Extract the [x, y] coordinate from the center of the cell holding the provided text.  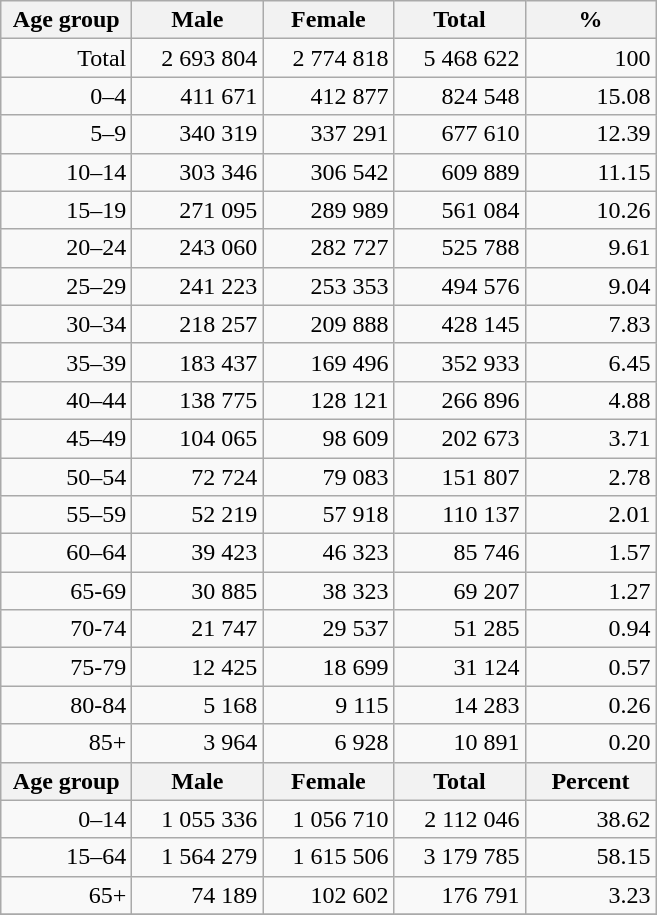
3.71 [590, 438]
1 056 710 [328, 819]
14 283 [460, 705]
412 877 [328, 96]
52 219 [198, 515]
38 323 [328, 591]
2 693 804 [198, 58]
50–54 [66, 477]
1.57 [590, 553]
110 137 [460, 515]
0–14 [66, 819]
0.26 [590, 705]
1 615 506 [328, 857]
70-74 [66, 629]
176 791 [460, 895]
75-79 [66, 667]
6 928 [328, 743]
525 788 [460, 248]
824 548 [460, 96]
5 168 [198, 705]
79 083 [328, 477]
30–34 [66, 324]
128 121 [328, 400]
31 124 [460, 667]
2 774 818 [328, 58]
428 145 [460, 324]
39 423 [198, 553]
0.57 [590, 667]
609 889 [460, 172]
1.27 [590, 591]
80-84 [66, 705]
3 179 785 [460, 857]
65+ [66, 895]
46 323 [328, 553]
98 609 [328, 438]
5 468 622 [460, 58]
2.01 [590, 515]
102 602 [328, 895]
677 610 [460, 134]
3 964 [198, 743]
253 353 [328, 286]
60–64 [66, 553]
35–39 [66, 362]
58.15 [590, 857]
72 724 [198, 477]
38.62 [590, 819]
10–14 [66, 172]
6.45 [590, 362]
5–9 [66, 134]
85+ [66, 743]
289 989 [328, 210]
218 257 [198, 324]
1 564 279 [198, 857]
7.83 [590, 324]
Percent [590, 781]
306 542 [328, 172]
12 425 [198, 667]
209 888 [328, 324]
85 746 [460, 553]
0.94 [590, 629]
266 896 [460, 400]
151 807 [460, 477]
0–4 [66, 96]
100 [590, 58]
303 346 [198, 172]
55–59 [66, 515]
3.23 [590, 895]
10.26 [590, 210]
9 115 [328, 705]
241 223 [198, 286]
30 885 [198, 591]
65-69 [66, 591]
9.61 [590, 248]
57 918 [328, 515]
9.04 [590, 286]
18 699 [328, 667]
12.39 [590, 134]
271 095 [198, 210]
2.78 [590, 477]
411 671 [198, 96]
2 112 046 [460, 819]
352 933 [460, 362]
340 319 [198, 134]
51 285 [460, 629]
15.08 [590, 96]
561 084 [460, 210]
40–44 [66, 400]
69 207 [460, 591]
138 775 [198, 400]
494 576 [460, 286]
% [590, 20]
4.88 [590, 400]
10 891 [460, 743]
337 291 [328, 134]
15–19 [66, 210]
29 537 [328, 629]
282 727 [328, 248]
15–64 [66, 857]
25–29 [66, 286]
20–24 [66, 248]
45–49 [66, 438]
243 060 [198, 248]
1 055 336 [198, 819]
11.15 [590, 172]
202 673 [460, 438]
74 189 [198, 895]
0.20 [590, 743]
21 747 [198, 629]
169 496 [328, 362]
104 065 [198, 438]
183 437 [198, 362]
